Output the (x, y) coordinate of the center of the cell containing the given text.  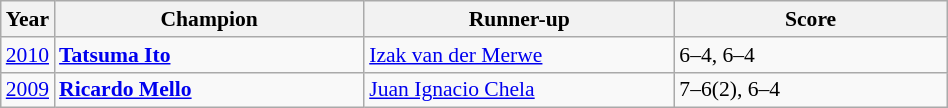
Runner-up (519, 19)
2009 (28, 90)
Juan Ignacio Chela (519, 90)
Score (810, 19)
2010 (28, 55)
Izak van der Merwe (519, 55)
Year (28, 19)
6–4, 6–4 (810, 55)
7–6(2), 6–4 (810, 90)
Ricardo Mello (209, 90)
Champion (209, 19)
Tatsuma Ito (209, 55)
